From the cell containing the given text, extract its center point as [x, y] coordinate. 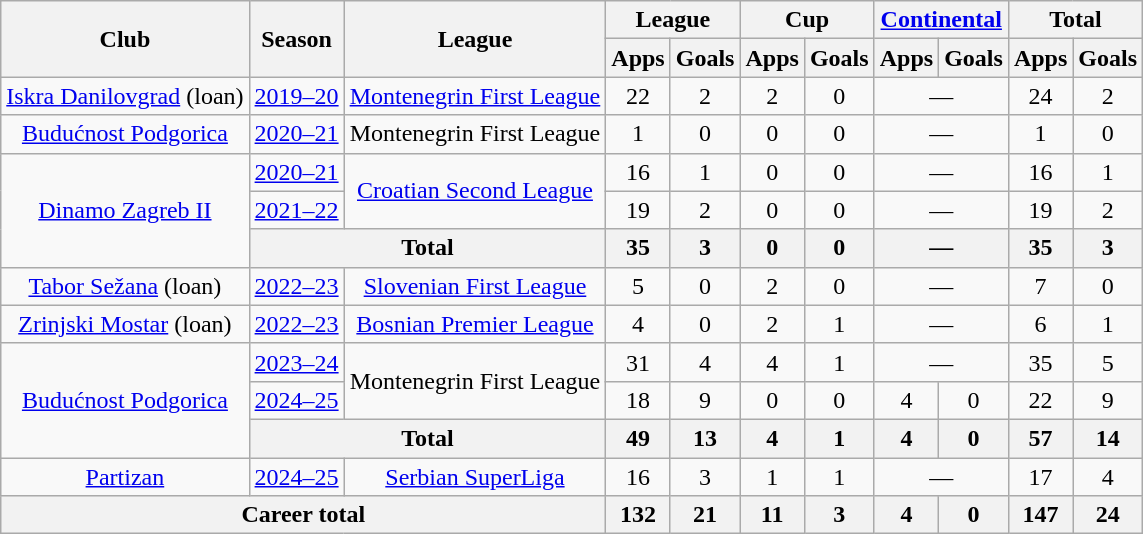
13 [705, 438]
Club [125, 39]
31 [638, 362]
2023–24 [296, 362]
147 [1040, 515]
21 [705, 515]
Career total [304, 515]
Partizan [125, 477]
57 [1040, 438]
Dinamo Zagreb II [125, 210]
Cup [807, 20]
11 [772, 515]
Zrinjski Mostar (loan) [125, 324]
17 [1040, 477]
Iskra Danilovgrad (loan) [125, 96]
18 [638, 400]
14 [1108, 438]
Croatian Second League [475, 191]
2019–20 [296, 96]
Bosnian Premier League [475, 324]
6 [1040, 324]
Continental [941, 20]
Season [296, 39]
7 [1040, 286]
Serbian SuperLiga [475, 477]
132 [638, 515]
49 [638, 438]
Slovenian First League [475, 286]
2021–22 [296, 210]
Tabor Sežana (loan) [125, 286]
